Provide the (x, y) coordinate of the cell's center where the given text is located.  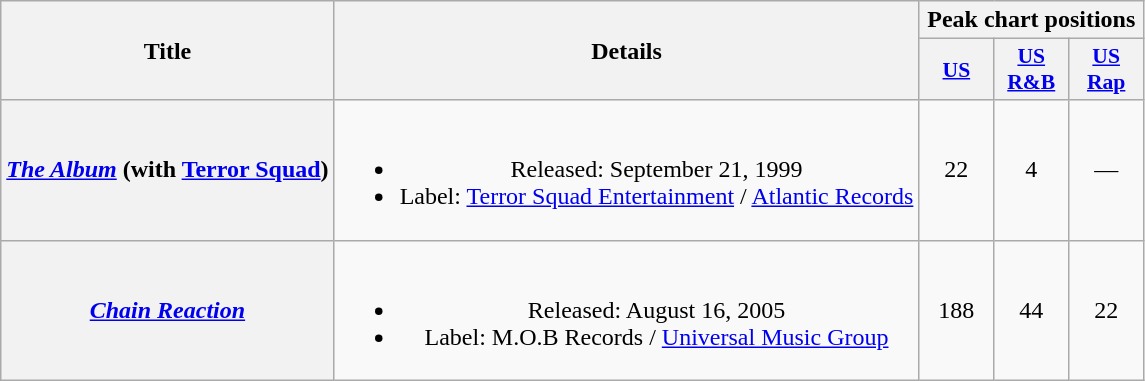
US (956, 70)
4 (1032, 170)
Title (168, 50)
— (1106, 170)
US R&B (1032, 70)
The Album (with Terror Squad) (168, 170)
188 (956, 310)
US Rap (1106, 70)
Released: August 16, 2005Label: M.O.B Records / Universal Music Group (626, 310)
44 (1032, 310)
Peak chart positions (1032, 20)
Chain Reaction (168, 310)
Details (626, 50)
Released: September 21, 1999Label: Terror Squad Entertainment / Atlantic Records (626, 170)
